Capture the cell that displays the provided text and extract its [X, Y] central coordinate. 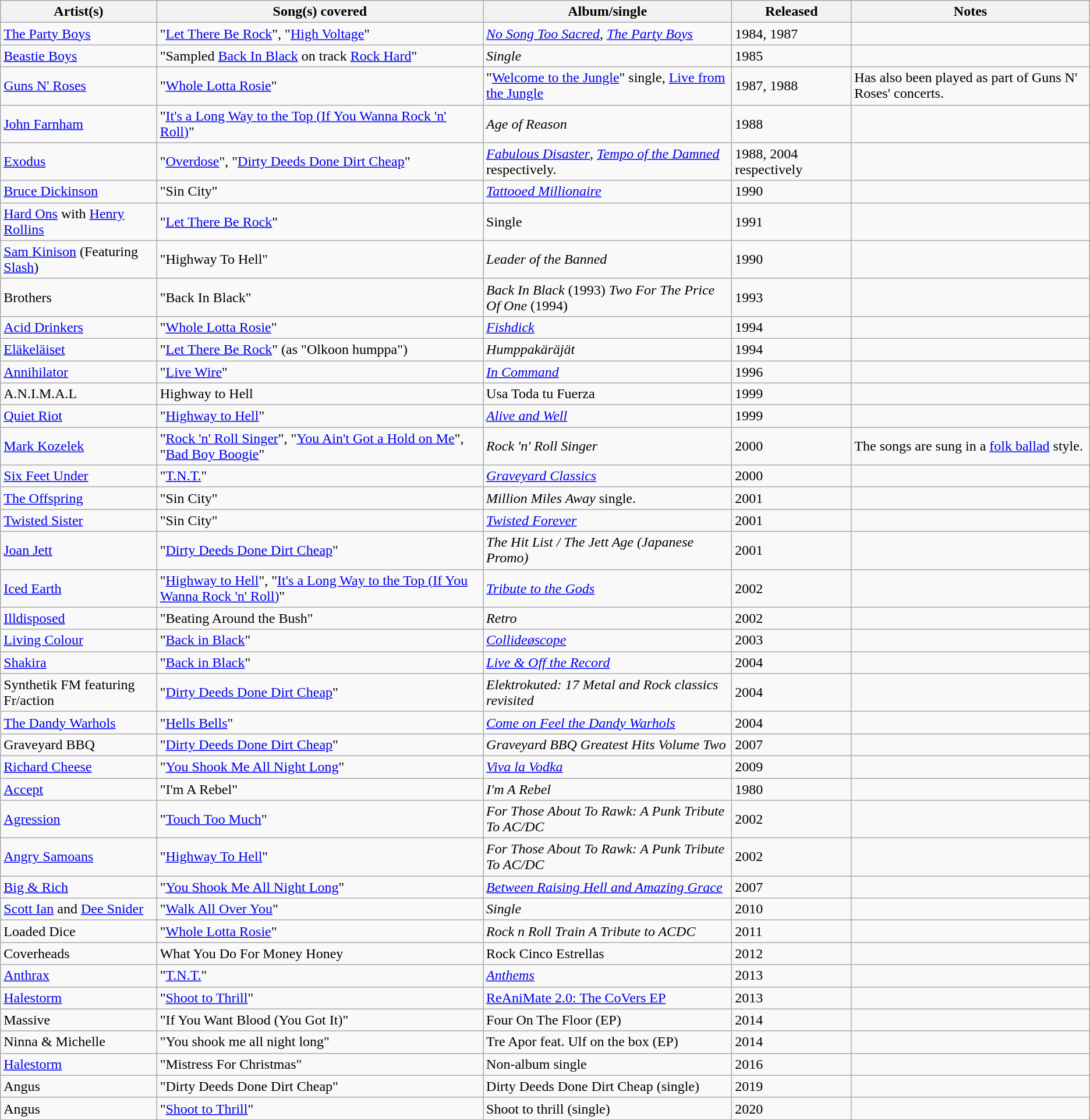
"Overdose", "Dirty Deeds Done Dirt Cheap" [320, 162]
Rock 'n' Roll Singer [608, 446]
Between Raising Hell and Amazing Grace [608, 887]
Alive and Well [608, 416]
Non-album single [608, 1064]
2009 [792, 767]
Exodus [79, 162]
Acid Drinkers [79, 327]
Twisted Sister [79, 520]
Humppakäräjät [608, 349]
Angry Samoans [79, 857]
2020 [792, 1108]
Song(s) covered [320, 12]
Graveyard Classics [608, 476]
2003 [792, 640]
Released [792, 12]
Six Feet Under [79, 476]
Leader of the Banned [608, 260]
John Farnham [79, 123]
Illdisposed [79, 618]
Come on Feel the Dandy Warhols [608, 722]
Accept [79, 789]
"I'm A Rebel" [320, 789]
Agression [79, 820]
Retro [608, 618]
The songs are sung in a folk ballad style. [970, 446]
1984, 1987 [792, 34]
1996 [792, 372]
Living Colour [79, 640]
Graveyard BBQ [79, 745]
Eläkeläiset [79, 349]
Twisted Forever [608, 520]
The Dandy Warhols [79, 722]
Beastie Boys [79, 56]
The Offspring [79, 498]
Mark Kozelek [79, 446]
Collideøscope [608, 640]
Back In Black (1993) Two For The Price Of One (1994) [608, 297]
"Back In Black" [320, 297]
1991 [792, 221]
"If You Want Blood (You Got It)" [320, 1020]
Rock n Roll Train A Tribute to ACDC [608, 931]
1993 [792, 297]
Tattooed Millionaire [608, 192]
Highway to Hell [320, 394]
Four On The Floor (EP) [608, 1020]
ReAniMate 2.0: The CoVers EP [608, 998]
In Command [608, 372]
"Hells Bells" [320, 722]
The Hit List / The Jett Age (Japanese Promo) [608, 551]
1980 [792, 789]
2012 [792, 954]
Shakira [79, 662]
"Live Wire" [320, 372]
Notes [970, 12]
Scott Ian and Dee Snider [79, 909]
Dirty Deeds Done Dirt Cheap (single) [608, 1086]
"Highway to Hell", "It's a Long Way to the Top (If You Wanna Rock 'n' Roll)" [320, 588]
Quiet Riot [79, 416]
2010 [792, 909]
Shoot to thrill (single) [608, 1108]
1985 [792, 56]
"Mistress For Christmas" [320, 1064]
Ninna & Michelle [79, 1042]
Annihilator [79, 372]
A.N.I.M.A.L [79, 394]
Loaded Dice [79, 931]
Anthrax [79, 976]
Rock Cinco Estrellas [608, 954]
I'm A Rebel [608, 789]
No Song Too Sacred, The Party Boys [608, 34]
Fishdick [608, 327]
Artist(s) [79, 12]
Fabulous Disaster, Tempo of the Damned respectively. [608, 162]
Sam Kinison (Featuring Slash) [79, 260]
Massive [79, 1020]
2019 [792, 1086]
Tribute to the Gods [608, 588]
2011 [792, 931]
What You Do For Money Honey [320, 954]
Big & Rich [79, 887]
Million Miles Away single. [608, 498]
Joan Jett [79, 551]
Brothers [79, 297]
Album/single [608, 12]
Anthems [608, 976]
Tre Apor feat. Ulf on the box (EP) [608, 1042]
"Let There Be Rock", "High Voltage" [320, 34]
Synthetik FM featuring Fr/action [79, 693]
Live & Off the Record [608, 662]
Iced Earth [79, 588]
1987, 1988 [792, 86]
1988 [792, 123]
"Walk All Over You" [320, 909]
"Touch Too Much" [320, 820]
"Highway to Hell" [320, 416]
Has also been played as part of Guns N' Roses' concerts. [970, 86]
"Let There Be Rock" (as "Olkoon humppa") [320, 349]
"Sampled Back In Black on track Rock Hard" [320, 56]
Bruce Dickinson [79, 192]
Coverheads [79, 954]
"Beating Around the Bush" [320, 618]
"Welcome to the Jungle" single, Live from the Jungle [608, 86]
"It's a Long Way to the Top (If You Wanna Rock 'n' Roll)" [320, 123]
"Let There Be Rock" [320, 221]
Age of Reason [608, 123]
Viva la Vodka [608, 767]
Usa Toda tu Fuerza [608, 394]
Graveyard BBQ Greatest Hits Volume Two [608, 745]
"You shook me all night long" [320, 1042]
"Rock 'n' Roll Singer", "You Ain't Got a Hold on Me", "Bad Boy Boogie" [320, 446]
The Party Boys [79, 34]
Guns N' Roses [79, 86]
Elektrokuted: 17 Metal and Rock classics revisited [608, 693]
2016 [792, 1064]
1988, 2004 respectively [792, 162]
Hard Ons with Henry Rollins [79, 221]
Richard Cheese [79, 767]
